For the text-containing cell, return its midpoint in [x, y] coordinate format. 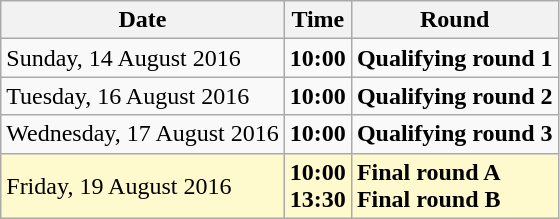
Friday, 19 August 2016 [143, 186]
Date [143, 20]
Final round AFinal round B [454, 186]
Time [318, 20]
Wednesday, 17 August 2016 [143, 134]
Tuesday, 16 August 2016 [143, 96]
Qualifying round 1 [454, 58]
Qualifying round 3 [454, 134]
Sunday, 14 August 2016 [143, 58]
Qualifying round 2 [454, 96]
Round [454, 20]
10:0013:30 [318, 186]
